Detect which cell encompasses the target text, then output its [x, y] center coordinate. 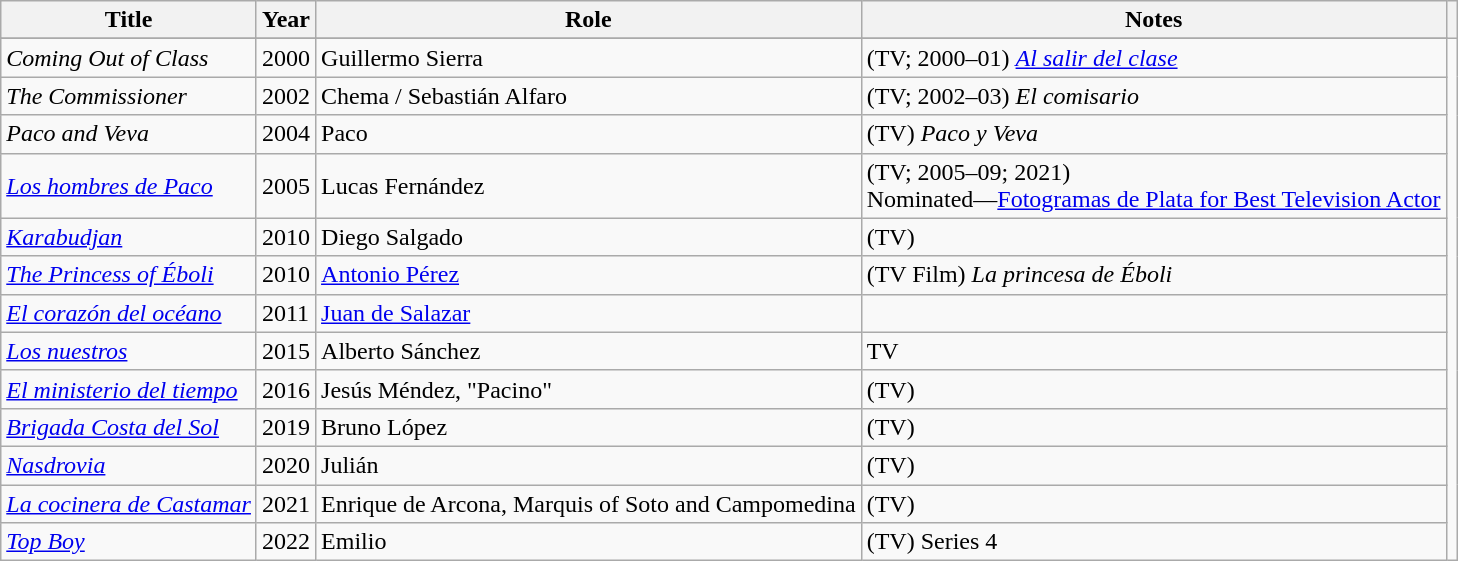
2022 [286, 542]
Antonio Pérez [589, 275]
The Princess of Éboli [129, 275]
(TV; 2000–01) Al salir del clase [1154, 58]
2004 [286, 134]
2019 [286, 427]
(TV) Paco y Veva [1154, 134]
2011 [286, 313]
Karabudjan [129, 237]
(TV) Series 4 [1154, 542]
2000 [286, 58]
Notes [1154, 20]
Guillermo Sierra [589, 58]
Brigada Costa del Sol [129, 427]
(TV; 2002–03) El comisario [1154, 96]
Julián [589, 465]
Diego Salgado [589, 237]
Role [589, 20]
Los nuestros [129, 351]
Los hombres de Paco [129, 186]
Emilio [589, 542]
(TV; 2005–09; 2021) Nominated—Fotogramas de Plata for Best Television Actor [1154, 186]
Year [286, 20]
2015 [286, 351]
Top Boy [129, 542]
La cocinera de Castamar [129, 503]
2005 [286, 186]
Lucas Fernández [589, 186]
Jesús Méndez, "Pacino" [589, 389]
El corazón del océano [129, 313]
TV [1154, 351]
2020 [286, 465]
Enrique de Arcona, Marquis of Soto and Campomedina [589, 503]
(TV Film) La princesa de Éboli [1154, 275]
Title [129, 20]
Juan de Salazar [589, 313]
The Commissioner [129, 96]
2016 [286, 389]
2021 [286, 503]
Paco [589, 134]
Chema / Sebastián Alfaro [589, 96]
Coming Out of Class [129, 58]
Alberto Sánchez [589, 351]
Nasdrovia [129, 465]
2002 [286, 96]
Paco and Veva [129, 134]
Bruno López [589, 427]
El ministerio del tiempo [129, 389]
